For the text-containing cell, return its midpoint in [X, Y] coordinate format. 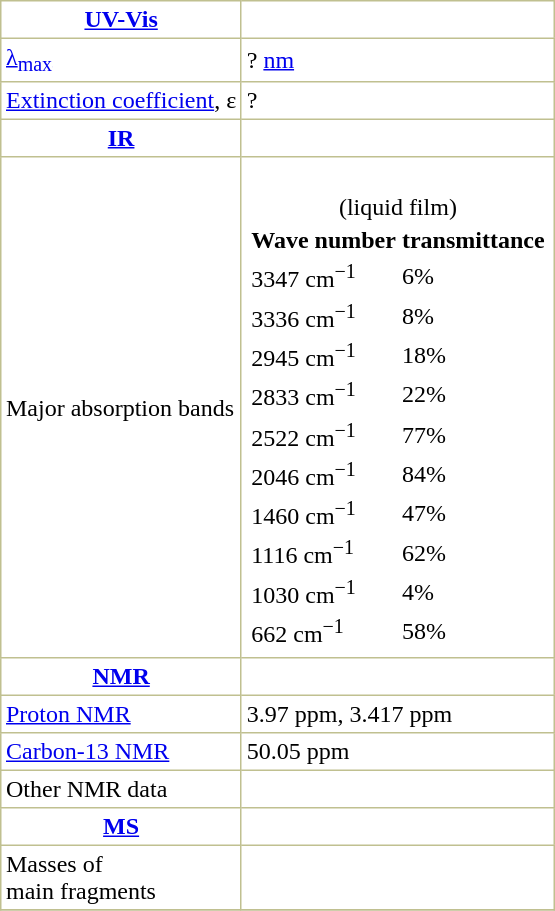
4% [473, 592]
Extinction coefficient, ε [122, 101]
Proton NMR [122, 715]
(liquid film) [398, 207]
662 cm−1 [324, 632]
Other NMR data [122, 790]
47% [473, 513]
3.97 ppm, 3.417 ppm [398, 715]
λmax [122, 60]
Masses of main fragments [122, 878]
18% [473, 355]
transmittance [473, 240]
1460 cm−1 [324, 513]
8% [473, 316]
3336 cm−1 [324, 316]
1030 cm−1 [324, 592]
50.05 ppm [398, 752]
Carbon-13 NMR [122, 752]
? nm [398, 60]
62% [473, 553]
1116 cm−1 [324, 553]
2522 cm−1 [324, 434]
6% [473, 276]
IR [122, 139]
2945 cm−1 [324, 355]
77% [473, 434]
58% [473, 632]
2833 cm−1 [324, 395]
22% [473, 395]
3347 cm−1 [324, 276]
MS [122, 827]
Major absorption bands [122, 408]
2046 cm−1 [324, 474]
UV-Vis [122, 20]
Wave number [324, 240]
? [398, 101]
NMR [122, 677]
84% [473, 474]
